Scan for the cell matching the given text and deliver its [x, y] coordinate at center. 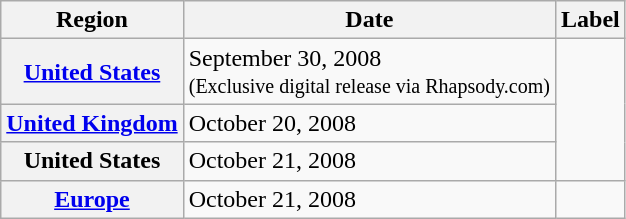
Europe [92, 199]
United Kingdom [92, 123]
Label [590, 20]
Date [369, 20]
Region [92, 20]
October 20, 2008 [369, 123]
September 30, 2008(Exclusive digital release via Rhapsody.com) [369, 72]
